Scan for the cell matching the given text and deliver its (X, Y) coordinate at center. 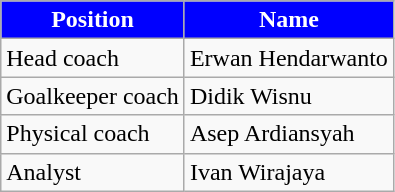
Analyst (93, 172)
Position (93, 20)
Didik Wisnu (288, 96)
Ivan Wirajaya (288, 172)
Physical coach (93, 134)
Name (288, 20)
Head coach (93, 58)
Asep Ardiansyah (288, 134)
Erwan Hendarwanto (288, 58)
Goalkeeper coach (93, 96)
